Provide the (X, Y) coordinate of the cell's center where the given text is located.  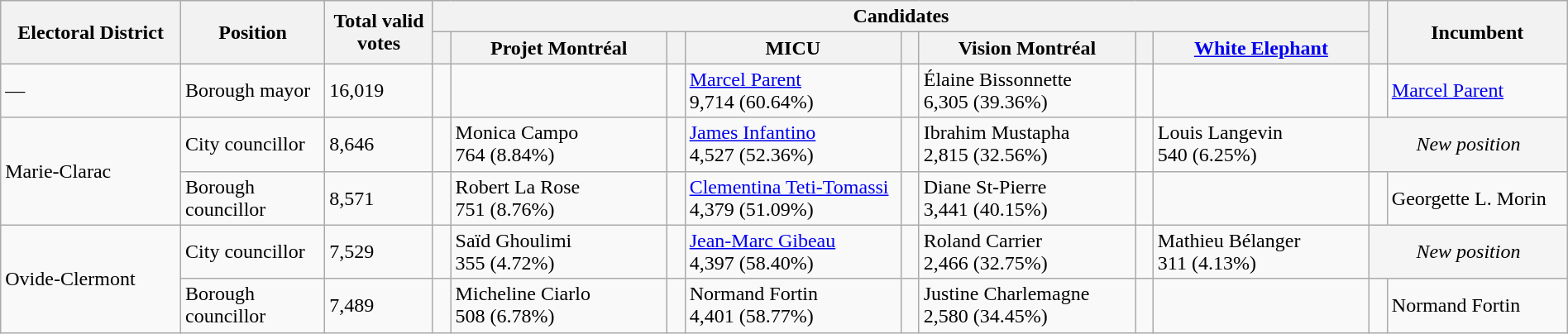
Position (253, 32)
7,489 (379, 306)
Justine Charlemagne2,580 (34.45%) (1027, 306)
Ibrahim Mustapha2,815 (32.56%) (1027, 144)
Robert La Rose751 (8.76%) (559, 198)
Louis Langevin540 (6.25%) (1260, 144)
Marcel Parent 9,714 (60.64%) (792, 91)
Clementina Teti-Tomassi4,379 (51.09%) (792, 198)
Élaine Bissonnette 6,305 (39.36%) (1027, 91)
8,646 (379, 144)
Normand Fortin4,401 (58.77%) (792, 306)
Marie-Clarac (91, 171)
Mathieu Bélanger311 (4.13%) (1260, 251)
Micheline Ciarlo508 (6.78%) (559, 306)
Monica Campo764 (8.84%) (559, 144)
Projet Montréal (559, 48)
Incumbent (1477, 32)
Ovide-Clermont (91, 279)
Roland Carrier2,466 (32.75%) (1027, 251)
White Elephant (1260, 48)
Candidates (901, 17)
Total valid votes (379, 32)
Saïd Ghoulimi355 (4.72%) (559, 251)
Vision Montréal (1027, 48)
Georgette L. Morin (1477, 198)
— (91, 91)
Normand Fortin (1477, 306)
Electoral District (91, 32)
Marcel Parent (1477, 91)
MICU (792, 48)
Jean-Marc Gibeau4,397 (58.40%) (792, 251)
Diane St-Pierre3,441 (40.15%) (1027, 198)
16,019 (379, 91)
Borough mayor (253, 91)
James Infantino4,527 (52.36%) (792, 144)
7,529 (379, 251)
8,571 (379, 198)
